Detect which cell encompasses the target text, then output its [x, y] center coordinate. 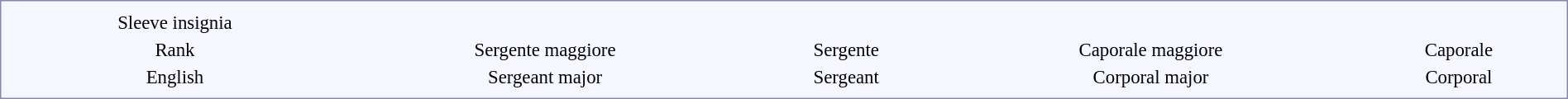
Sergente [846, 49]
Sergeant major [545, 77]
Caporale [1459, 49]
Sergeant [846, 77]
Corporal major [1151, 77]
Corporal [1459, 77]
Rank [175, 49]
Sleeve insignia [175, 22]
Caporale maggiore [1151, 49]
English [175, 77]
Sergente maggiore [545, 49]
